Output the [x, y] coordinate of the center of the cell containing the given text.  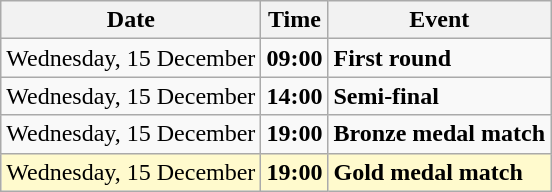
14:00 [294, 96]
First round [440, 58]
Semi-final [440, 96]
Bronze medal match [440, 134]
Event [440, 20]
Gold medal match [440, 172]
Date [131, 20]
Time [294, 20]
09:00 [294, 58]
